Locate the cell with the specified text and output its [X, Y] center coordinate. 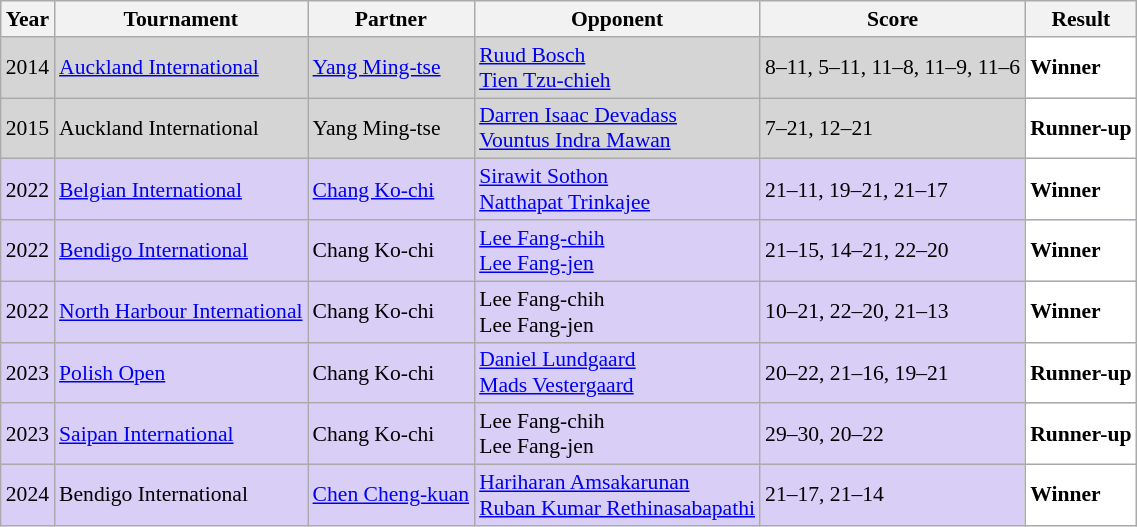
21–11, 19–21, 21–17 [892, 190]
Daniel Lundgaard Mads Vestergaard [617, 372]
Tournament [181, 19]
2014 [28, 68]
21–17, 21–14 [892, 496]
North Harbour International [181, 312]
2015 [28, 128]
10–21, 22–20, 21–13 [892, 312]
Score [892, 19]
20–22, 21–16, 19–21 [892, 372]
Saipan International [181, 434]
21–15, 14–21, 22–20 [892, 250]
8–11, 5–11, 11–8, 11–9, 11–6 [892, 68]
Partner [392, 19]
Year [28, 19]
Polish Open [181, 372]
Chen Cheng-kuan [392, 496]
Sirawit Sothon Natthapat Trinkajee [617, 190]
29–30, 20–22 [892, 434]
Opponent [617, 19]
Ruud Bosch Tien Tzu-chieh [617, 68]
7–21, 12–21 [892, 128]
Result [1080, 19]
2024 [28, 496]
Hariharan Amsakarunan Ruban Kumar Rethinasabapathi [617, 496]
Darren Isaac Devadass Vountus Indra Mawan [617, 128]
Belgian International [181, 190]
